Output the (x, y) coordinate of the center of the cell containing the given text.  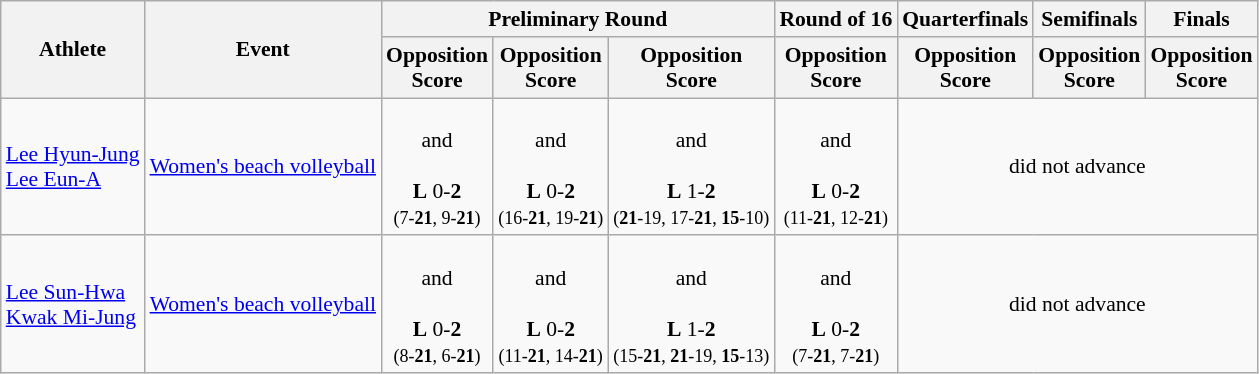
andL 0-2(8-21, 6-21) (437, 305)
andL 1-2(15-21, 21-19, 15-13) (691, 305)
andL 0-2(16-21, 19-21) (550, 167)
Event (263, 50)
andL 0-2(11-21, 12-21) (836, 167)
Preliminary Round (578, 19)
Round of 16 (836, 19)
Finals (1201, 19)
Athlete (73, 50)
Lee Sun-Hwa Kwak Mi-Jung (73, 305)
Semifinals (1089, 19)
Quarterfinals (965, 19)
andL 1-2(21-19, 17-21, 15-10) (691, 167)
andL 0-2(11-21, 14-21) (550, 305)
andL 0-2(7-21, 7-21) (836, 305)
Lee Hyun-Jung Lee Eun-A (73, 167)
andL 0-2(7-21, 9-21) (437, 167)
